Search for the cell housing the specified text and yield its (X, Y) center coordinate. 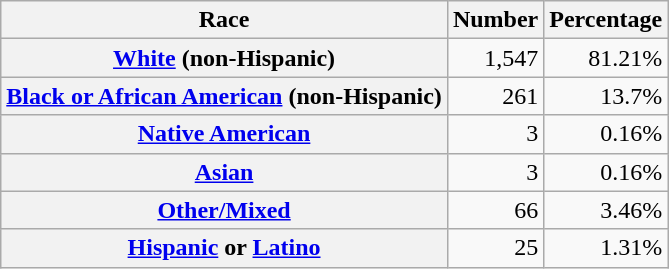
Hispanic or Latino (224, 248)
1,547 (495, 58)
Percentage (606, 20)
81.21% (606, 58)
1.31% (606, 248)
13.7% (606, 96)
Other/Mixed (224, 210)
3.46% (606, 210)
261 (495, 96)
Native American (224, 134)
25 (495, 248)
Race (224, 20)
66 (495, 210)
White (non-Hispanic) (224, 58)
Black or African American (non-Hispanic) (224, 96)
Number (495, 20)
Asian (224, 172)
